Identify which cell holds the provided text, then report its [X, Y] central coordinate. 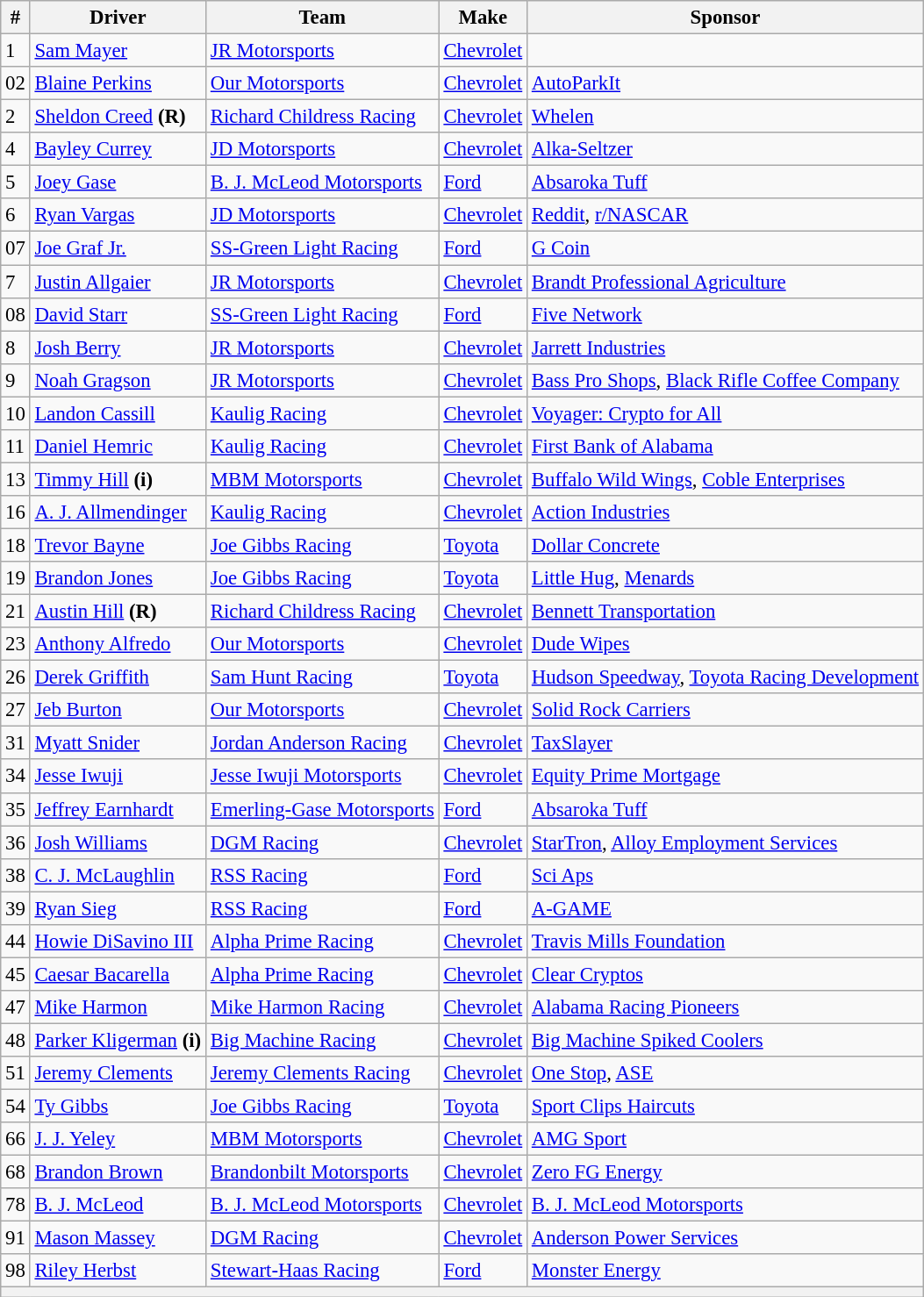
David Starr [118, 314]
1 [16, 51]
StarTron, Alloy Employment Services [726, 842]
Team [323, 18]
Little Hug, Menards [726, 578]
21 [16, 612]
Mike Harmon [118, 1007]
Sam Mayer [118, 51]
Sheldon Creed (R) [118, 117]
Jeffrey Earnhardt [118, 809]
Big Machine Racing [323, 1040]
Riley Herbst [118, 1272]
13 [16, 479]
Sponsor [726, 18]
Bass Pro Shops, Black Rifle Coffee Company [726, 380]
Driver [118, 18]
Solid Rock Carriers [726, 710]
Brandon Brown [118, 1172]
47 [16, 1007]
Brandt Professional Agriculture [726, 282]
Myatt Snider [118, 743]
Bennett Transportation [726, 612]
Zero FG Energy [726, 1172]
Mike Harmon Racing [323, 1007]
19 [16, 578]
Dollar Concrete [726, 545]
51 [16, 1073]
Sport Clips Haircuts [726, 1107]
Parker Kligerman (i) [118, 1040]
Josh Berry [118, 348]
Joey Gase [118, 183]
Sci Aps [726, 875]
7 [16, 282]
Anthony Alfredo [118, 644]
Alka-Seltzer [726, 149]
45 [16, 974]
Brandon Jones [118, 578]
2 [16, 117]
Voyager: Crypto for All [726, 413]
Caesar Bacarella [118, 974]
34 [16, 777]
6 [16, 215]
02 [16, 83]
Alabama Racing Pioneers [726, 1007]
07 [16, 248]
36 [16, 842]
Noah Gragson [118, 380]
J. J. Yeley [118, 1139]
Jesse Iwuji [118, 777]
Stewart-Haas Racing [323, 1272]
G Coin [726, 248]
Mason Massey [118, 1238]
78 [16, 1205]
9 [16, 380]
Travis Mills Foundation [726, 942]
Emerling-Gase Motorsports [323, 809]
08 [16, 314]
11 [16, 447]
C. J. McLaughlin [118, 875]
Howie DiSavino III [118, 942]
Jeremy Clements [118, 1073]
TaxSlayer [726, 743]
Anderson Power Services [726, 1238]
91 [16, 1238]
38 [16, 875]
Hudson Speedway, Toyota Racing Development [726, 677]
27 [16, 710]
Jeremy Clements Racing [323, 1073]
23 [16, 644]
54 [16, 1107]
Jesse Iwuji Motorsports [323, 777]
Jarrett Industries [726, 348]
Blaine Perkins [118, 83]
Justin Allgaier [118, 282]
Ty Gibbs [118, 1107]
10 [16, 413]
Joe Graf Jr. [118, 248]
Sam Hunt Racing [323, 677]
Equity Prime Mortgage [726, 777]
Ryan Sieg [118, 908]
5 [16, 183]
Action Industries [726, 512]
Brandonbilt Motorsports [323, 1172]
Derek Griffith [118, 677]
One Stop, ASE [726, 1073]
A. J. Allmendinger [118, 512]
35 [16, 809]
Whelen [726, 117]
Josh Williams [118, 842]
48 [16, 1040]
AutoParkIt [726, 83]
Jeb Burton [118, 710]
Five Network [726, 314]
AMG Sport [726, 1139]
Jordan Anderson Racing [323, 743]
Bayley Currey [118, 149]
Landon Cassill [118, 413]
# [16, 18]
66 [16, 1139]
98 [16, 1272]
A-GAME [726, 908]
18 [16, 545]
4 [16, 149]
Ryan Vargas [118, 215]
68 [16, 1172]
Daniel Hemric [118, 447]
First Bank of Alabama [726, 447]
26 [16, 677]
Dude Wipes [726, 644]
Trevor Bayne [118, 545]
Monster Energy [726, 1272]
Make [483, 18]
Austin Hill (R) [118, 612]
31 [16, 743]
44 [16, 942]
Reddit, r/NASCAR [726, 215]
Buffalo Wild Wings, Coble Enterprises [726, 479]
B. J. McLeod [118, 1205]
Big Machine Spiked Coolers [726, 1040]
Timmy Hill (i) [118, 479]
16 [16, 512]
Clear Cryptos [726, 974]
39 [16, 908]
8 [16, 348]
